Determine the (X, Y) coordinate at the center of the cell enclosing the given text.  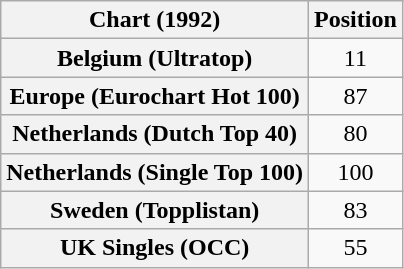
Sweden (Topplistan) (155, 210)
Europe (Eurochart Hot 100) (155, 96)
UK Singles (OCC) (155, 248)
80 (356, 134)
87 (356, 96)
Netherlands (Single Top 100) (155, 172)
Netherlands (Dutch Top 40) (155, 134)
83 (356, 210)
Position (356, 20)
100 (356, 172)
Chart (1992) (155, 20)
11 (356, 58)
Belgium (Ultratop) (155, 58)
55 (356, 248)
